Pinpoint the cell where the given text exists, returning its (X, Y) midpoint coordinate. 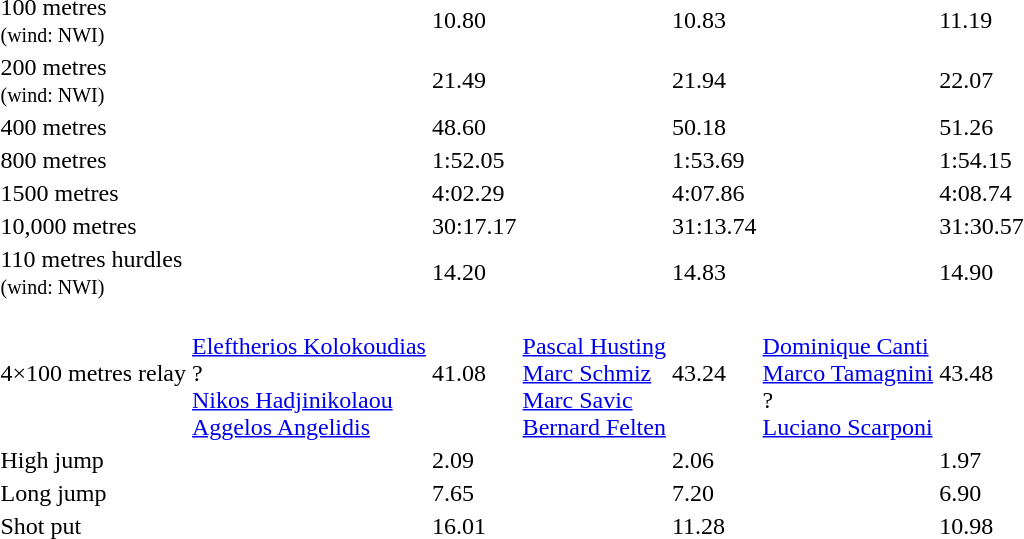
50.18 (714, 127)
4:02.29 (474, 193)
43.24 (714, 373)
30:17.17 (474, 226)
14.83 (714, 272)
7.20 (714, 493)
41.08 (474, 373)
Dominique CantiMarco Tamagnini?Luciano Scarponi (848, 373)
1:52.05 (474, 160)
2.06 (714, 460)
21.49 (474, 80)
31:13.74 (714, 226)
1:53.69 (714, 160)
Eleftherios Kolokoudias?Nikos HadjinikolaouAggelos Angelidis (308, 373)
7.65 (474, 493)
Pascal HustingMarc SchmizMarc SavicBernard Felten (594, 373)
2.09 (474, 460)
48.60 (474, 127)
4:07.86 (714, 193)
21.94 (714, 80)
14.20 (474, 272)
